Output the (X, Y) coordinate of the center of the cell containing the given text.  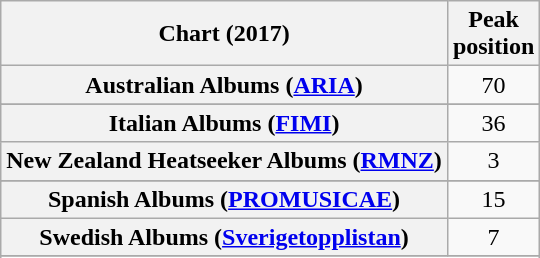
Australian Albums (ARIA) (224, 85)
Chart (2017) (224, 34)
3 (493, 161)
Swedish Albums (Sverigetopplistan) (224, 237)
70 (493, 85)
Peak position (493, 34)
New Zealand Heatseeker Albums (RMNZ) (224, 161)
Italian Albums (FIMI) (224, 123)
Spanish Albums (PROMUSICAE) (224, 199)
15 (493, 199)
7 (493, 237)
36 (493, 123)
